Extract the (x, y) coordinate from the center of the cell holding the provided text.  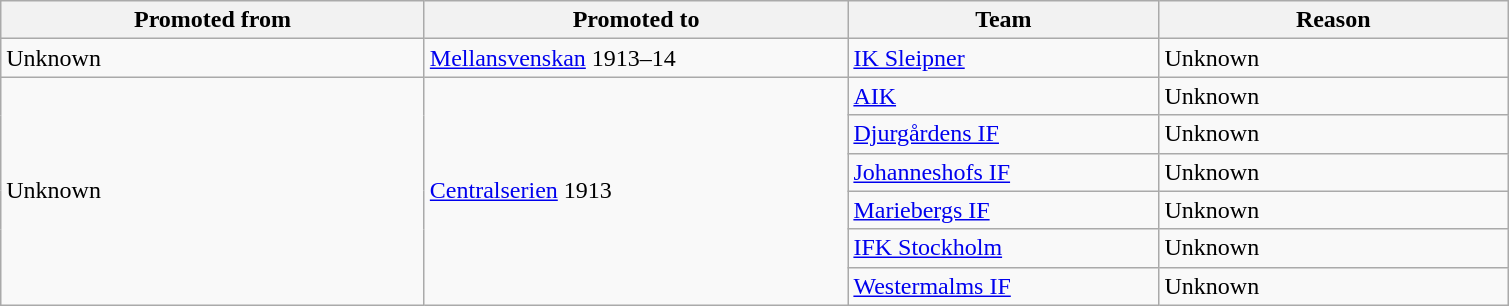
Team (1004, 20)
Centralserien 1913 (636, 191)
Djurgårdens IF (1004, 134)
IK Sleipner (1004, 58)
Mellansvenskan 1913–14 (636, 58)
Promoted to (636, 20)
Promoted from (213, 20)
Mariebergs IF (1004, 210)
IFK Stockholm (1004, 248)
Johanneshofs IF (1004, 172)
Westermalms IF (1004, 286)
AIK (1004, 96)
Reason (1334, 20)
